Return (X, Y) of the center of cell containing provided text 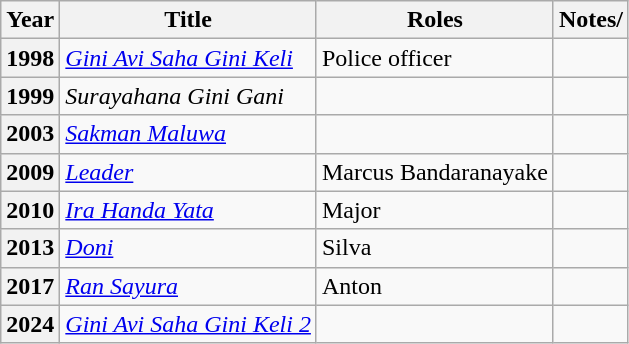
2013 (30, 248)
Ira Handa Yata (188, 210)
Marcus Bandaranayake (434, 172)
2003 (30, 134)
2024 (30, 324)
Doni (188, 248)
Silva (434, 248)
2009 (30, 172)
1999 (30, 96)
Notes/ (590, 20)
Surayahana Gini Gani (188, 96)
Anton (434, 286)
Leader (188, 172)
2010 (30, 210)
Roles (434, 20)
Gini Avi Saha Gini Keli (188, 58)
1998 (30, 58)
Sakman Maluwa (188, 134)
Gini Avi Saha Gini Keli 2 (188, 324)
Year (30, 20)
Major (434, 210)
Title (188, 20)
Police officer (434, 58)
Ran Sayura (188, 286)
2017 (30, 286)
